Extract the [x, y] coordinate from the center of the cell holding the provided text.  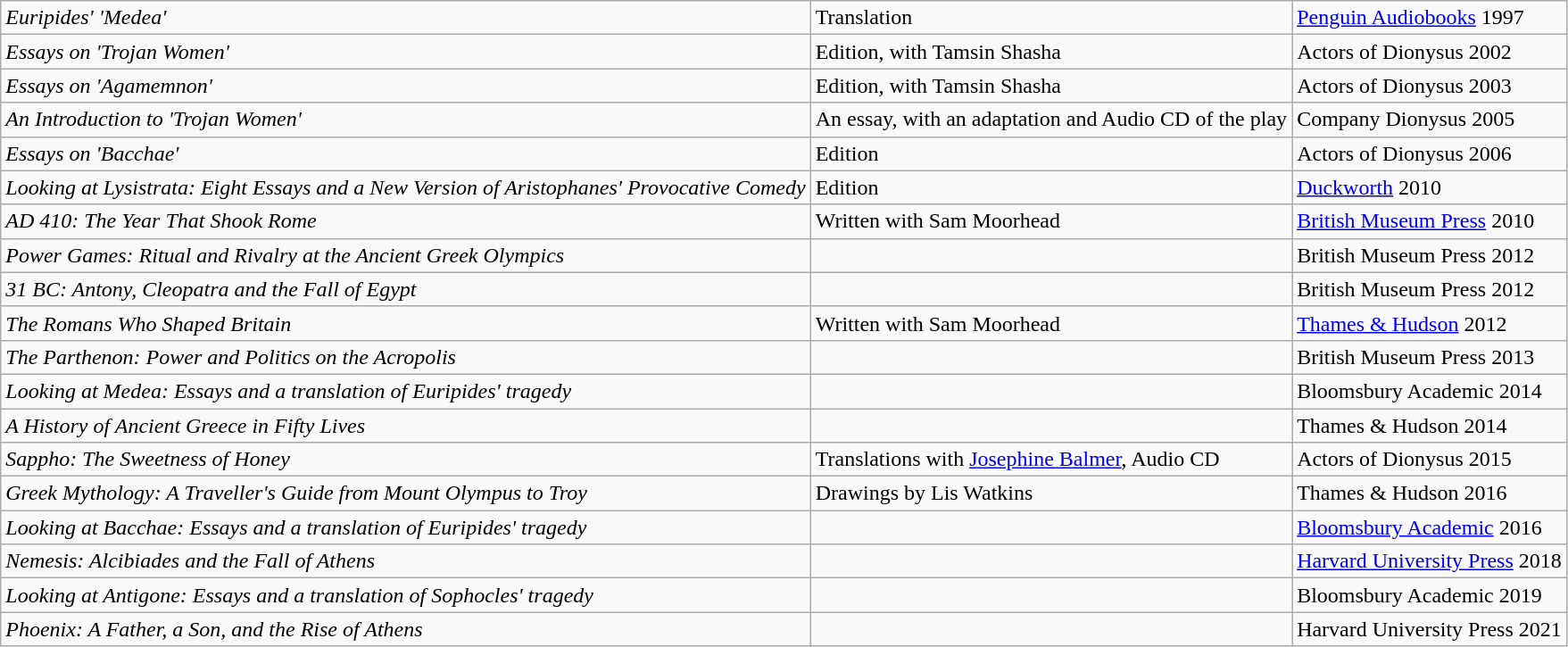
Translation [1051, 18]
Looking at Medea: Essays and a translation of Euripides' tragedy [405, 391]
Actors of Dionysus 2015 [1430, 460]
An essay, with an adaptation and Audio CD of the play [1051, 120]
Sappho: The Sweetness of Honey [405, 460]
Essays on 'Agamemnon' [405, 86]
The Parthenon: Power and Politics on the Acropolis [405, 357]
Looking at Antigone: Essays and a translation of Sophocles' tragedy [405, 595]
Company Dionysus 2005 [1430, 120]
Essays on 'Trojan Women' [405, 52]
Bloomsbury Academic 2016 [1430, 527]
Euripides' 'Medea' [405, 18]
Thames & Hudson 2016 [1430, 494]
Essays on 'Bacchae' [405, 153]
Looking at Lysistrata: Eight Essays and a New Version of Aristophanes' Provocative Comedy [405, 187]
Bloomsbury Academic 2014 [1430, 391]
The Romans Who Shaped Britain [405, 323]
Bloomsbury Academic 2019 [1430, 595]
Power Games: Ritual and Rivalry at the Ancient Greek Olympics [405, 255]
A History of Ancient Greece in Fifty Lives [405, 426]
Harvard University Press 2021 [1430, 629]
Actors of Dionysus 2003 [1430, 86]
British Museum Press 2013 [1430, 357]
Greek Mythology: A Traveller's Guide from Mount Olympus to Troy [405, 494]
Penguin Audiobooks 1997 [1430, 18]
Harvard University Press 2018 [1430, 561]
Thames & Hudson 2012 [1430, 323]
Translations with Josephine Balmer, Audio CD [1051, 460]
Nemesis: Alcibiades and the Fall of Athens [405, 561]
31 BC: Antony, Cleopatra and the Fall of Egypt [405, 289]
British Museum Press 2010 [1430, 221]
Actors of Dionysus 2006 [1430, 153]
AD 410: The Year That Shook Rome [405, 221]
Looking at Bacchae: Essays and a translation of Euripides' tragedy [405, 527]
Drawings by Lis Watkins [1051, 494]
Actors of Dionysus 2002 [1430, 52]
Thames & Hudson 2014 [1430, 426]
Duckworth 2010 [1430, 187]
An Introduction to 'Trojan Women' [405, 120]
Phoenix: A Father, a Son, and the Rise of Athens [405, 629]
